Output the (X, Y) coordinate of the center of the cell containing the given text.  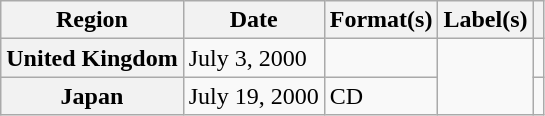
Label(s) (486, 20)
Date (254, 20)
CD (381, 96)
July 19, 2000 (254, 96)
July 3, 2000 (254, 58)
Format(s) (381, 20)
Region (92, 20)
United Kingdom (92, 58)
Japan (92, 96)
